Output the [x, y] coordinate of the center of the cell containing the given text.  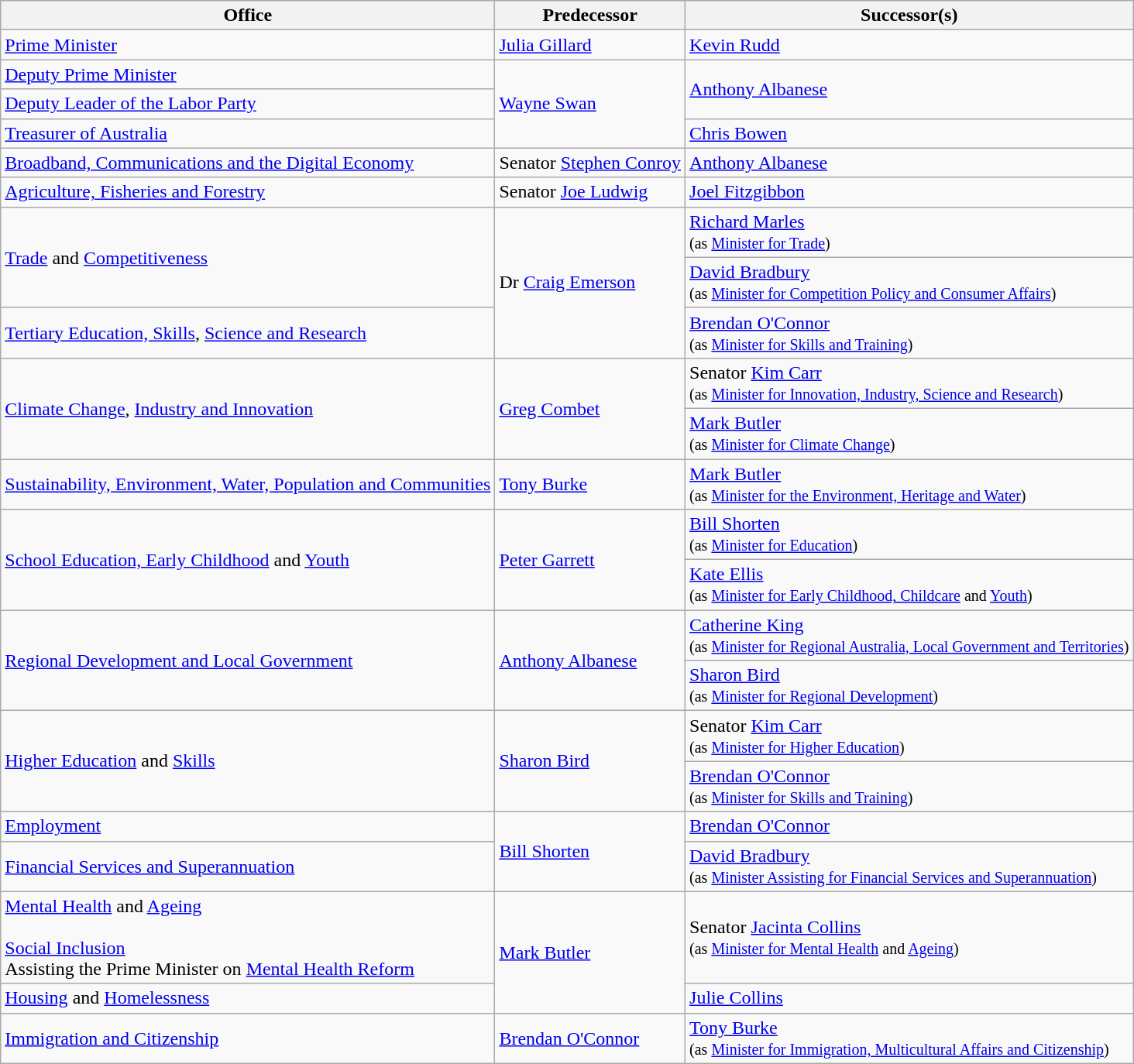
Senator Joe Ludwig [590, 192]
Trade and Competitiveness [248, 257]
Prime Minister [248, 45]
Senator Kim Carr(as Minister for Innovation, Industry, Science and Research) [909, 383]
Senator Stephen Conroy [590, 163]
Chris Bowen [909, 133]
Mark Butler [590, 952]
Deputy Prime Minister [248, 74]
David Bradbury (as Minister for Competition Policy and Consumer Affairs) [909, 282]
Mark Butler (as Minister for the Environment, Heritage and Water) [909, 483]
Sharon Bird [590, 761]
Kevin Rudd [909, 45]
Deputy Leader of the Labor Party [248, 104]
Catherine King (as Minister for Regional Australia, Local Government and Territories) [909, 635]
Senator Jacinta Collins(as Minister for Mental Health and Ageing) [909, 937]
Tony Burke (as Minister for Immigration, Multicultural Affairs and Citizenship) [909, 1038]
Tony Burke [590, 483]
Greg Combet [590, 408]
Tertiary Education, Skills, Science and Research [248, 333]
Predecessor [590, 15]
School Education, Early Childhood and Youth [248, 560]
Regional Development and Local Government [248, 661]
Senator Kim Carr(as Minister for Higher Education) [909, 736]
Dr Craig Emerson [590, 282]
Housing and Homelessness [248, 998]
Joel Fitzgibbon [909, 192]
Mark Butler (as Minister for Climate Change) [909, 434]
Wayne Swan [590, 104]
Mental Health and AgeingSocial Inclusion Assisting the Prime Minister on Mental Health Reform [248, 937]
Julie Collins [909, 998]
Broadband, Communications and the Digital Economy [248, 163]
Employment [248, 826]
David Bradbury (as Minister Assisting for Financial Services and Superannuation) [909, 866]
Bill Shorten (as Minister for Education) [909, 534]
Immigration and Citizenship [248, 1038]
Climate Change, Industry and Innovation [248, 408]
Peter Garrett [590, 560]
Successor(s) [909, 15]
Kate Ellis (as Minister for Early Childhood, Childcare and Youth) [909, 585]
Office [248, 15]
Treasurer of Australia [248, 133]
Higher Education and Skills [248, 761]
Richard Marles (as Minister for Trade) [909, 232]
Agriculture, Fisheries and Forestry [248, 192]
Bill Shorten [590, 852]
Sharon Bird (as Minister for Regional Development) [909, 686]
Sustainability, Environment, Water, Population and Communities [248, 483]
Julia Gillard [590, 45]
Financial Services and Superannuation [248, 866]
